Locate the cell with the specified text and output its [X, Y] center coordinate. 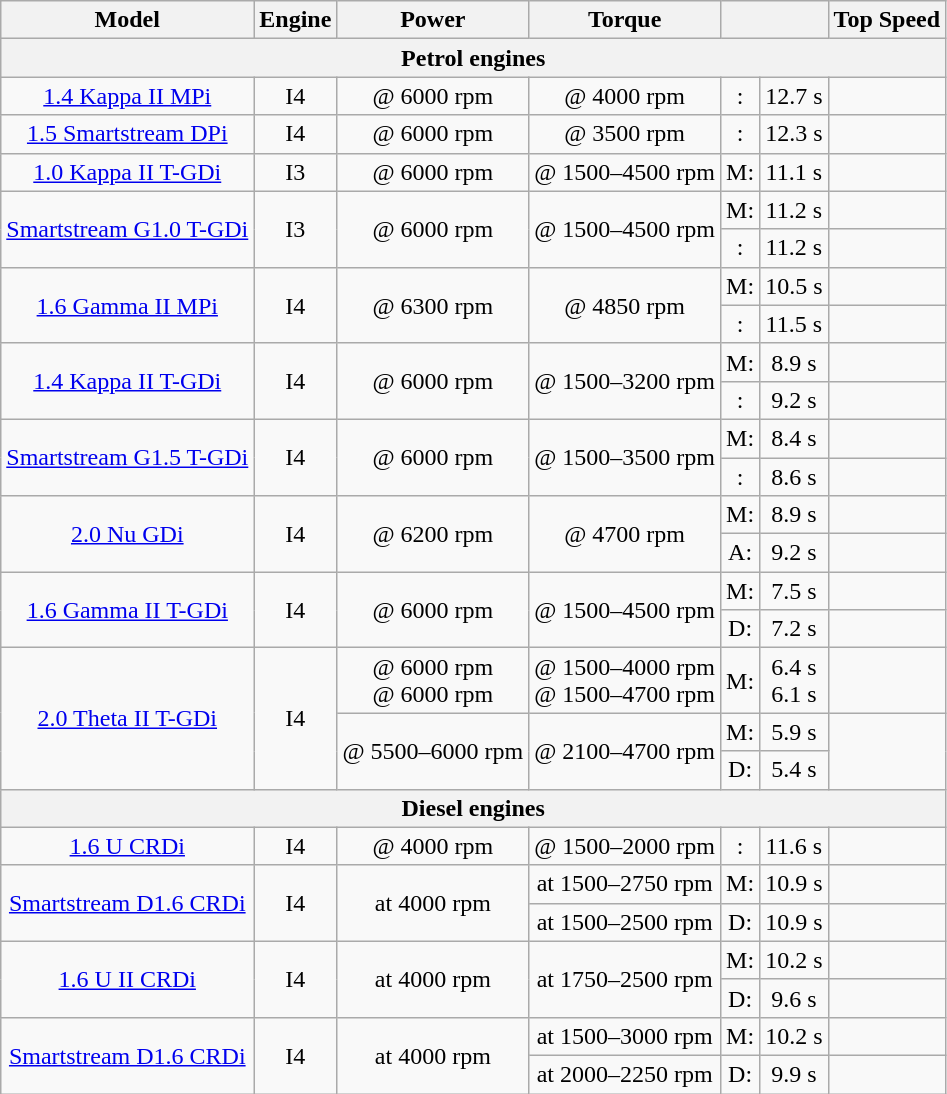
5.9 s [794, 732]
Smartstream G1.5 T-GDi [128, 457]
@ 4700 rpm [625, 534]
@ 4850 rpm [625, 305]
1.6 U II CRDi [128, 979]
12.3 s [794, 134]
8.6 s [794, 477]
Torque [625, 20]
at 2000–2250 rpm [625, 1074]
7.5 s [794, 591]
Top Speed [887, 20]
8.4 s [794, 438]
@ 6000 rpm @ 6000 rpm [433, 680]
at 1500–3000 rpm [625, 1036]
1.6 Gamma II MPi [128, 305]
10.5 s [794, 286]
1.6 U CRDi [128, 846]
@ 5500–6000 rpm [433, 751]
@ 1500–4000 rpm @ 1500–4700 rpm [625, 680]
1.4 Kappa II T-GDi [128, 381]
11.5 s [794, 324]
@ 1500–3200 rpm [625, 381]
Power [433, 20]
9.6 s [794, 998]
at 1500–2500 rpm [625, 922]
@ 6200 rpm [433, 534]
Model [128, 20]
Diesel engines [474, 808]
11.1 s [794, 172]
12.7 s [794, 96]
1.5 Smartstream DPi [128, 134]
@ 1500–2000 rpm [625, 846]
1.6 Gamma II T-GDi [128, 610]
11.6 s [794, 846]
2.0 Nu GDi [128, 534]
5.4 s [794, 770]
at 1500–2750 rpm [625, 884]
Petrol engines [474, 58]
A: [740, 553]
@ 1500–3500 rpm [625, 457]
Engine [296, 20]
Smartstream G1.0 T-GDi [128, 229]
1.0 Kappa II T-GDi [128, 172]
2.0 Theta II T-GDi [128, 718]
@ 2100–4700 rpm [625, 751]
6.4 s6.1 s [794, 680]
9.9 s [794, 1074]
@ 6300 rpm [433, 305]
1.4 Kappa II MPi [128, 96]
@ 3500 rpm [625, 134]
7.2 s [794, 629]
at 1750–2500 rpm [625, 979]
